Output the [x, y] coordinate of the center of the cell containing the given text.  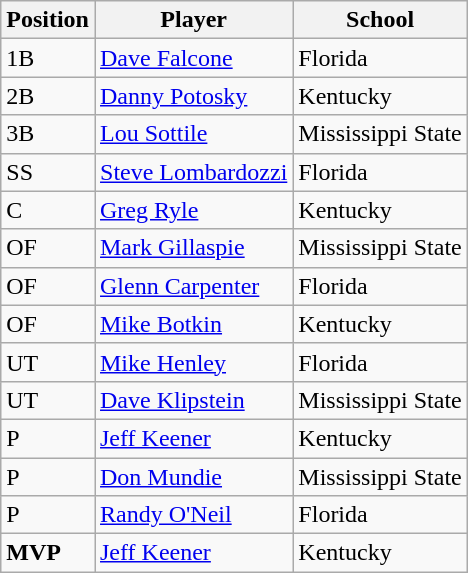
Mike Henley [193, 362]
Dave Klipstein [193, 400]
2B [48, 96]
Greg Ryle [193, 210]
3B [48, 134]
SS [48, 172]
Steve Lombardozzi [193, 172]
Don Mundie [193, 477]
1B [48, 58]
Player [193, 20]
Glenn Carpenter [193, 286]
Mark Gillaspie [193, 248]
Lou Sottile [193, 134]
School [380, 20]
Dave Falcone [193, 58]
MVP [48, 553]
Mike Botkin [193, 324]
Danny Potosky [193, 96]
C [48, 210]
Randy O'Neil [193, 515]
Position [48, 20]
